Scan for the cell matching the given text and deliver its (X, Y) coordinate at center. 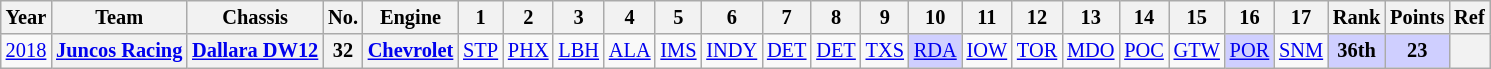
LBH (578, 51)
POC (1144, 51)
2 (528, 17)
PHX (528, 51)
RDA (936, 51)
12 (1037, 17)
Chassis (255, 17)
IMS (678, 51)
5 (678, 17)
Juncos Racing (119, 51)
MDO (1090, 51)
Engine (410, 17)
Team (119, 17)
36th (1356, 51)
7 (786, 17)
No. (343, 17)
ALA (630, 51)
14 (1144, 17)
TOR (1037, 51)
SNM (1301, 51)
IOW (987, 51)
8 (836, 17)
Ref (1469, 17)
10 (936, 17)
4 (630, 17)
17 (1301, 17)
POR (1250, 51)
Chevrolet (410, 51)
9 (885, 17)
11 (987, 17)
STP (480, 51)
32 (343, 51)
23 (1417, 51)
GTW (1197, 51)
1 (480, 17)
Dallara DW12 (255, 51)
3 (578, 17)
6 (732, 17)
Points (1417, 17)
Rank (1356, 17)
TXS (885, 51)
INDY (732, 51)
2018 (26, 51)
15 (1197, 17)
Year (26, 17)
13 (1090, 17)
16 (1250, 17)
